Identify which cell holds the provided text, then report its (X, Y) central coordinate. 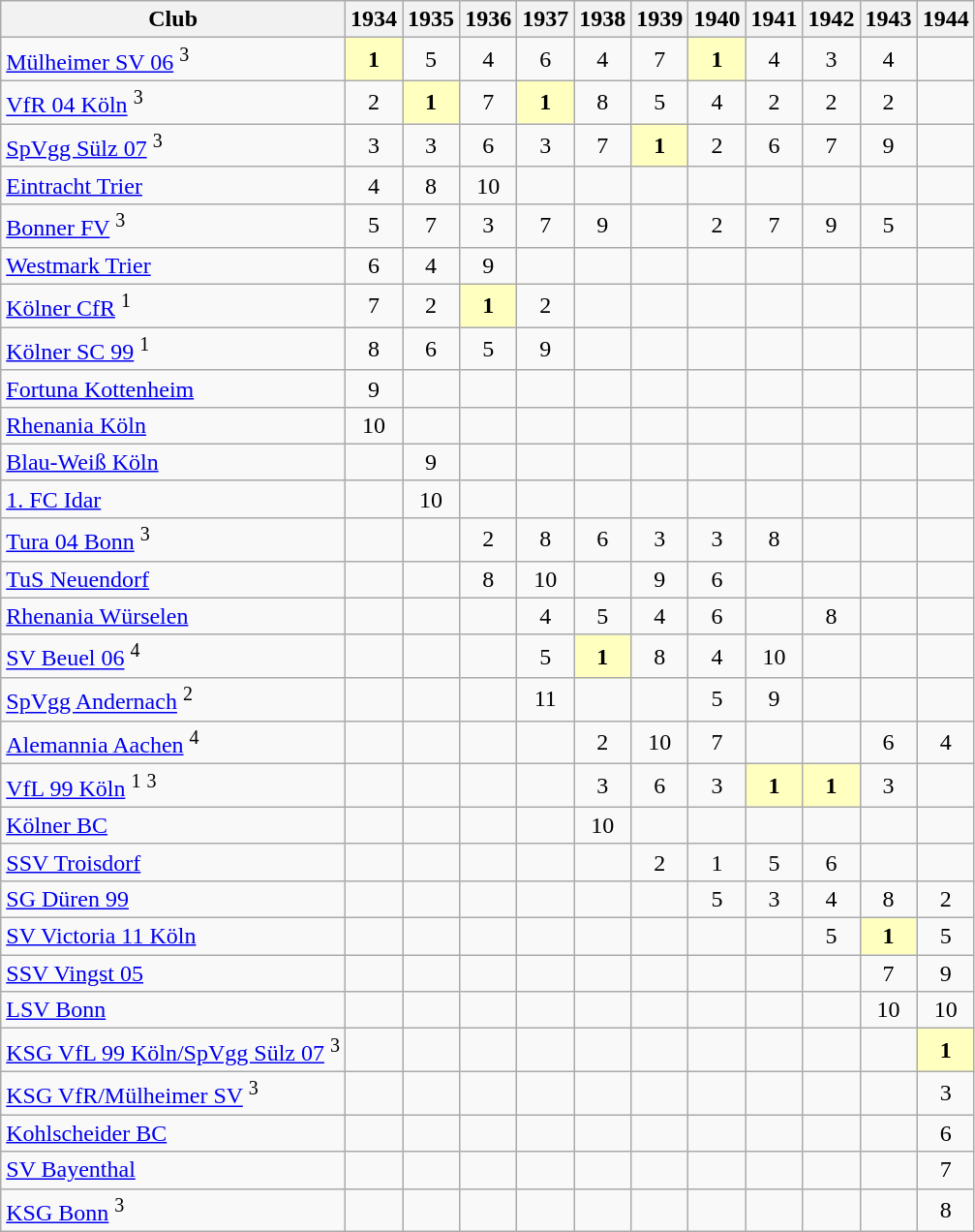
VfL 99 Köln 1 3 (173, 786)
1944 (945, 19)
Westmark Trier (173, 265)
TuS Neuendorf (173, 579)
1937 (546, 19)
SV Beuel 06 4 (173, 657)
Rhenania Würselen (173, 616)
1940 (716, 19)
Club (173, 19)
11 (546, 699)
Tura 04 Bonn 3 (173, 540)
1943 (889, 19)
1934 (374, 19)
LSV Bonn (173, 1010)
1942 (831, 19)
Bonner FV 3 (173, 227)
Kölner BC (173, 825)
SV Bayenthal (173, 1170)
Fortuna Kottenheim (173, 388)
SV Victoria 11 Köln (173, 937)
KSG VfL 99 Köln/SpVgg Sülz 07 3 (173, 1050)
VfR 04 Köln 3 (173, 103)
Alemannia Aachen 4 (173, 742)
Kölner CfR 1 (173, 306)
Blau-Weiß Köln (173, 462)
SG Düren 99 (173, 900)
Eintracht Trier (173, 185)
1941 (775, 19)
SpVgg Andernach 2 (173, 699)
Kölner SC 99 1 (173, 349)
1. FC Idar (173, 499)
KSG VfR/Mülheimer SV 3 (173, 1093)
Rhenania Köln (173, 425)
Mülheimer SV 06 3 (173, 60)
1936 (488, 19)
SpVgg Sülz 07 3 (173, 145)
KSG Bonn 3 (173, 1211)
SSV Troisdorf (173, 862)
1935 (432, 19)
Kohlscheider BC (173, 1133)
1938 (602, 19)
1939 (660, 19)
SSV Vingst 05 (173, 973)
